Search for the cell housing the specified text and yield its [x, y] center coordinate. 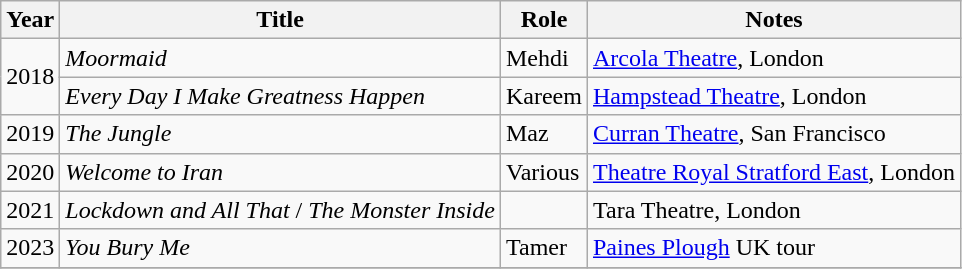
Curran Theatre, San Francisco [774, 134]
Every Day I Make Greatness Happen [280, 96]
2018 [30, 77]
Welcome to Iran [280, 172]
Title [280, 20]
Tara Theatre, London [774, 210]
Paines Plough UK tour [774, 248]
Various [544, 172]
Notes [774, 20]
Mehdi [544, 58]
Tamer [544, 248]
2023 [30, 248]
The Jungle [280, 134]
Hampstead Theatre, London [774, 96]
Moormaid [280, 58]
2020 [30, 172]
2021 [30, 210]
Year [30, 20]
You Bury Me [280, 248]
Arcola Theatre, London [774, 58]
Kareem [544, 96]
2019 [30, 134]
Role [544, 20]
Theatre Royal Stratford East, London [774, 172]
Maz [544, 134]
Lockdown and All That / The Monster Inside [280, 210]
